Capture the cell that displays the provided text and extract its (x, y) central coordinate. 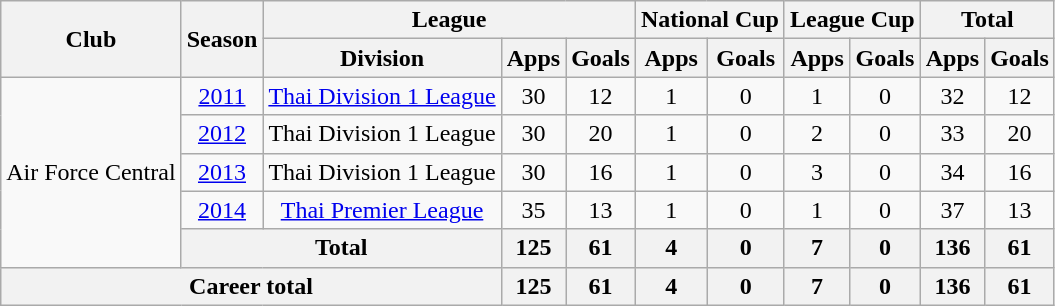
2014 (222, 210)
Air Force Central (91, 172)
34 (952, 172)
Club (91, 39)
Thai Premier League (382, 210)
35 (533, 210)
3 (816, 172)
33 (952, 134)
37 (952, 210)
Division (382, 58)
National Cup (710, 20)
League (450, 20)
2 (816, 134)
2012 (222, 134)
League Cup (852, 20)
32 (952, 96)
2013 (222, 172)
Career total (251, 286)
Season (222, 39)
2011 (222, 96)
